Pinpoint the cell where the given text exists, returning its (x, y) midpoint coordinate. 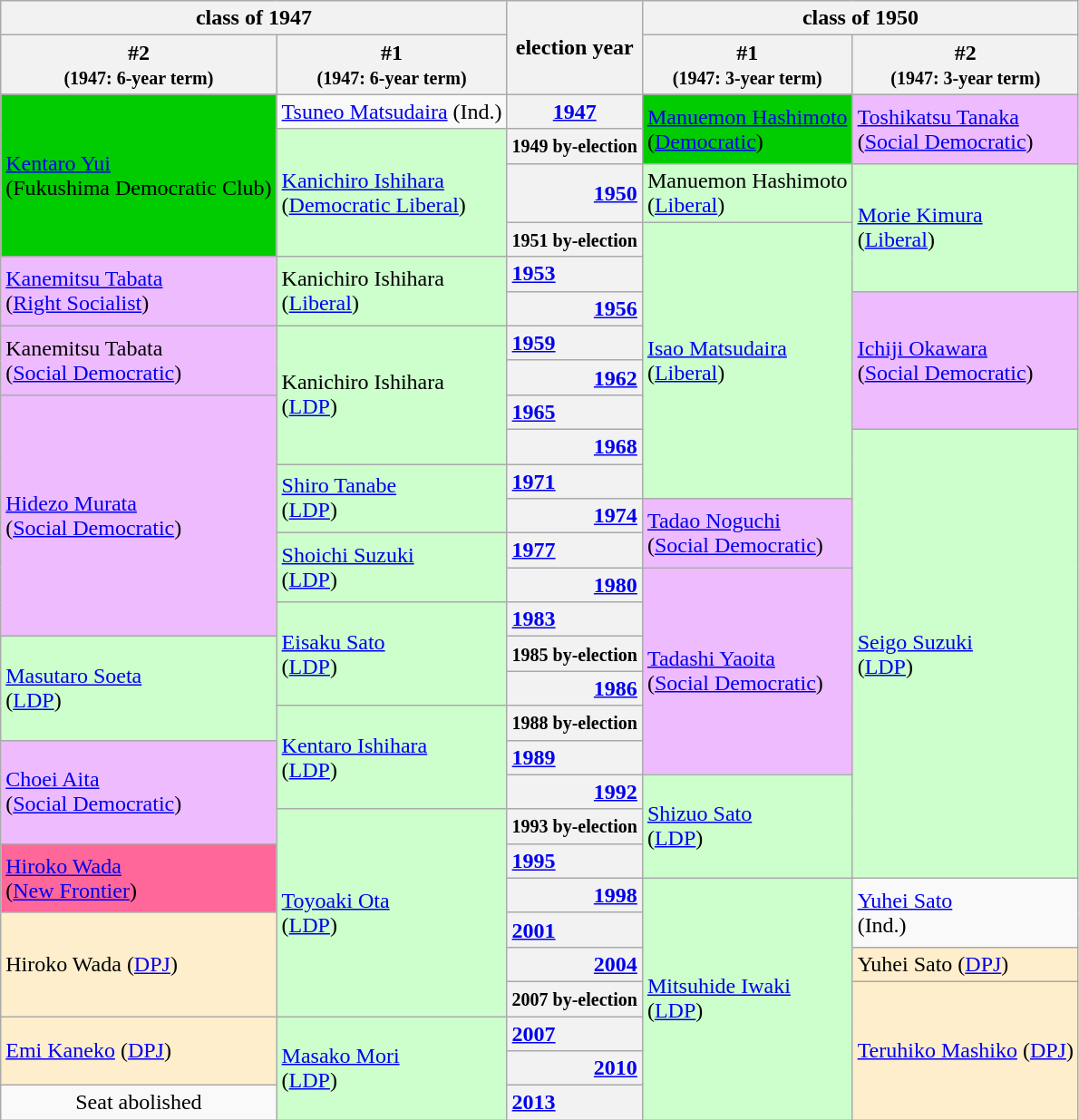
2004 (575, 964)
Ichiji Okawara(Social Democratic) (965, 360)
Toyoaki Ota(LDP) (392, 912)
Hiroko Wada(New Frontier) (139, 878)
Hidezo Murata(Social Democratic) (139, 515)
Teruhiko Mashiko (DPJ) (965, 1050)
#1(1947: 3-year term) (747, 65)
1974 (575, 516)
#1(1947: 6-year term) (392, 65)
Isao Matsudaira(Liberal) (747, 360)
1980 (575, 585)
2013 (575, 1103)
1962 (575, 377)
1959 (575, 343)
Shoichi Suzuki(LDP) (392, 568)
1988 by-election (575, 723)
1965 (575, 412)
Masako Mori(LDP) (392, 1067)
2007 by-election (575, 998)
Shizuo Sato(LDP) (747, 826)
1995 (575, 861)
Shiro Tanabe(LDP) (392, 499)
1968 (575, 446)
1953 (575, 274)
Mitsuhide Iwaki(LDP) (747, 998)
1971 (575, 482)
1956 (575, 308)
Tsuneo Matsudaira (Ind.) (392, 112)
1993 by-election (575, 826)
#2(1947: 6-year term) (139, 65)
1983 (575, 619)
Choei Aita(Social Democratic) (139, 792)
1951 by-election (575, 239)
Kanichiro Ishihara(Democratic Liberal) (392, 192)
Hiroko Wada (DPJ) (139, 964)
1950 (575, 192)
Kentaro Ishihara(LDP) (392, 757)
1985 by-election (575, 654)
Masutaro Soeta(LDP) (139, 688)
Manuemon Hashimoto(Liberal) (747, 192)
Seigo Suzuki(LDP) (965, 653)
1986 (575, 688)
Kanichiro Ishihara(Liberal) (392, 291)
1947 (575, 112)
Seat abolished (139, 1103)
2007 (575, 1033)
Kentaro Yui(Fukushima Democratic Club) (139, 176)
Yuhei Sato (DPJ) (965, 964)
Eisaku Sato(LDP) (392, 654)
2010 (575, 1068)
Tadashi Yaoita(Social Democratic) (747, 671)
Manuemon Hashimoto(Democratic) (747, 129)
1998 (575, 895)
Yuhei Sato(Ind.) (965, 912)
election year (575, 47)
1989 (575, 757)
Toshikatsu Tanaka(Social Democratic) (965, 129)
#2(1947: 3-year term) (965, 65)
Kanichiro Ishihara(LDP) (392, 394)
2001 (575, 930)
Emi Kaneko (DPJ) (139, 1050)
class of 1950 (860, 18)
1949 by-election (575, 146)
class of 1947 (254, 18)
Kanemitsu Tabata(Right Socialist) (139, 291)
Kanemitsu Tabata(Social Democratic) (139, 360)
1992 (575, 792)
Tadao Noguchi(Social Democratic) (747, 533)
1977 (575, 550)
Morie Kimura(Liberal) (965, 227)
